Output the (X, Y) coordinate of the center of the cell containing the given text.  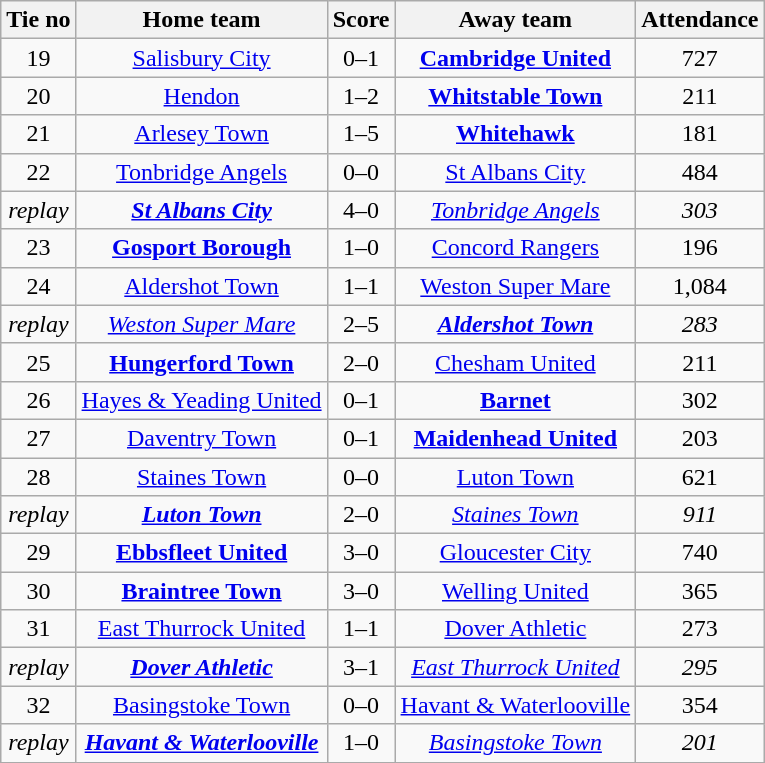
2–5 (361, 324)
4–0 (361, 210)
Daventry Town (202, 438)
3–1 (361, 667)
30 (38, 591)
621 (700, 477)
20 (38, 96)
365 (700, 591)
1–5 (361, 134)
Salisbury City (202, 58)
295 (700, 667)
Whitehawk (516, 134)
29 (38, 553)
727 (700, 58)
Welling United (516, 591)
201 (700, 743)
273 (700, 629)
302 (700, 400)
181 (700, 134)
196 (700, 248)
Gloucester City (516, 553)
Barnet (516, 400)
1–2 (361, 96)
19 (38, 58)
Away team (516, 20)
Braintree Town (202, 591)
283 (700, 324)
Score (361, 20)
Ebbsfleet United (202, 553)
24 (38, 286)
Gosport Borough (202, 248)
25 (38, 362)
22 (38, 172)
354 (700, 705)
31 (38, 629)
1,084 (700, 286)
27 (38, 438)
203 (700, 438)
Concord Rangers (516, 248)
303 (700, 210)
Home team (202, 20)
Cambridge United (516, 58)
740 (700, 553)
Tie no (38, 20)
28 (38, 477)
21 (38, 134)
Hendon (202, 96)
Arlesey Town (202, 134)
26 (38, 400)
Whitstable Town (516, 96)
23 (38, 248)
32 (38, 705)
484 (700, 172)
Chesham United (516, 362)
Hungerford Town (202, 362)
Hayes & Yeading United (202, 400)
911 (700, 515)
Maidenhead United (516, 438)
Attendance (700, 20)
